Pinpoint the cell where the given text exists, returning its [X, Y] midpoint coordinate. 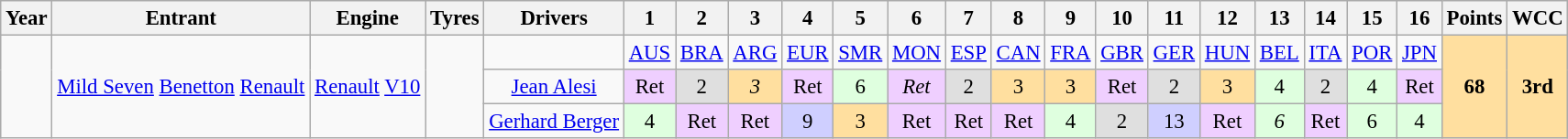
SMR [860, 53]
Jean Alesi [554, 87]
Tyres [455, 18]
Drivers [554, 18]
Entrant [182, 18]
68 [1474, 88]
8 [1018, 18]
GER [1174, 53]
HUN [1227, 53]
ARG [756, 53]
POR [1372, 53]
JPN [1419, 53]
FRA [1071, 53]
3rd [1538, 88]
BRA [702, 53]
1 [649, 18]
Renault V10 [368, 88]
AUS [649, 53]
Mild Seven Benetton Renault [182, 88]
5 [860, 18]
ITA [1326, 53]
GBR [1122, 53]
Points [1474, 18]
12 [1227, 18]
Gerhard Berger [554, 122]
EUR [808, 53]
16 [1419, 18]
WCC [1538, 18]
Year [27, 18]
15 [1372, 18]
ESP [968, 53]
BEL [1279, 53]
MON [917, 53]
CAN [1018, 53]
14 [1326, 18]
11 [1174, 18]
Engine [368, 18]
10 [1122, 18]
7 [968, 18]
